Extract the [x, y] coordinate from the center of the cell holding the provided text.  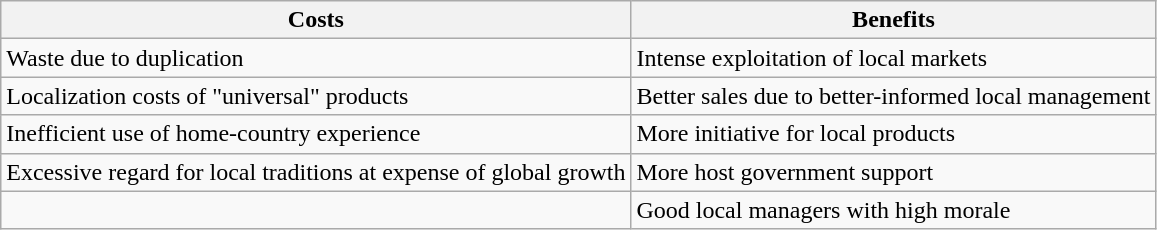
Benefits [894, 20]
Inefficient use of home-country experience [316, 134]
More initiative for local products [894, 134]
Good local managers with high morale [894, 210]
Better sales due to better-informed local management [894, 96]
Excessive regard for local traditions at expense of global growth [316, 172]
More host government support [894, 172]
Intense exploitation of local markets [894, 58]
Localization costs of "universal" products [316, 96]
Costs [316, 20]
Waste due to duplication [316, 58]
